Return [x, y] of the center of cell containing provided text 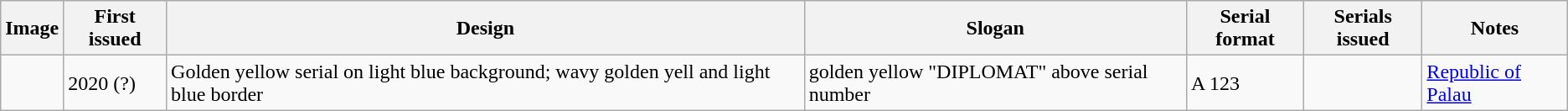
Design [486, 29]
Serial format [1245, 29]
First issued [116, 29]
2020 (?) [116, 82]
Slogan [995, 29]
Golden yellow serial on light blue background; wavy golden yell and light blue border [486, 82]
Republic of Palau [1494, 82]
A 123 [1245, 82]
Notes [1494, 29]
Serials issued [1364, 29]
Image [32, 29]
golden yellow "DIPLOMAT" above serial number [995, 82]
